Search for the cell housing the specified text and yield its (X, Y) center coordinate. 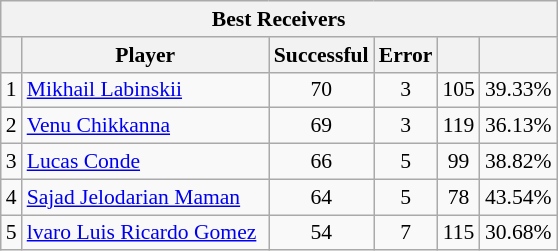
2 (12, 126)
54 (322, 233)
38.82% (518, 162)
1 (12, 90)
Error (406, 55)
36.13% (518, 126)
119 (458, 126)
30.68% (518, 233)
4 (12, 197)
Venu Chikkanna (146, 126)
78 (458, 197)
99 (458, 162)
43.54% (518, 197)
70 (322, 90)
66 (322, 162)
Best Receivers (279, 19)
69 (322, 126)
Mikhail Labinskii (146, 90)
Lucas Conde (146, 162)
7 (406, 233)
64 (322, 197)
lvaro Luis Ricardo Gomez (146, 233)
39.33% (518, 90)
Successful (322, 55)
115 (458, 233)
Sajad Jelodarian Maman (146, 197)
105 (458, 90)
Player (146, 55)
